Locate the cell with the specified text and output its (X, Y) center coordinate. 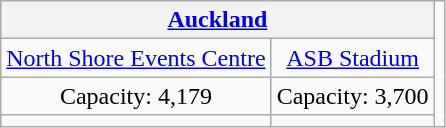
North Shore Events Centre (136, 58)
Capacity: 3,700 (352, 96)
Capacity: 4,179 (136, 96)
Auckland (218, 20)
ASB Stadium (352, 58)
